Output the [x, y] coordinate of the center of the cell containing the given text.  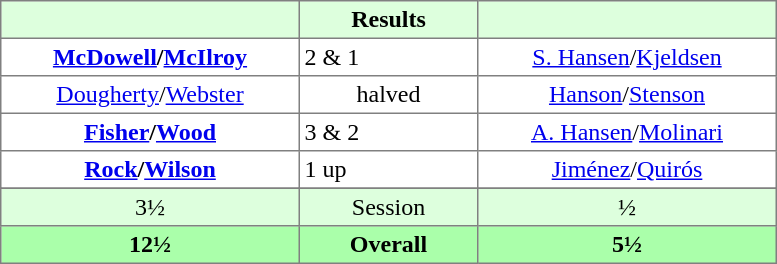
1 up [388, 170]
2 & 1 [388, 57]
3½ [150, 207]
A. Hansen/Molinari [627, 132]
Rock/Wilson [150, 170]
Dougherty/Webster [150, 95]
Hanson/Stenson [627, 95]
½ [627, 207]
Jiménez/Quirós [627, 170]
Session [388, 207]
Overall [388, 245]
Fisher/Wood [150, 132]
12½ [150, 245]
S. Hansen/Kjeldsen [627, 57]
Results [388, 20]
5½ [627, 245]
3 & 2 [388, 132]
McDowell/McIlroy [150, 57]
halved [388, 95]
